Locate the cell with the specified text and output its [X, Y] center coordinate. 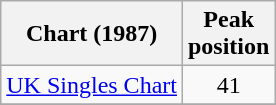
Peakposition [228, 34]
UK Singles Chart [92, 85]
Chart (1987) [92, 34]
41 [228, 85]
